For the text-containing cell, return its midpoint in [X, Y] coordinate format. 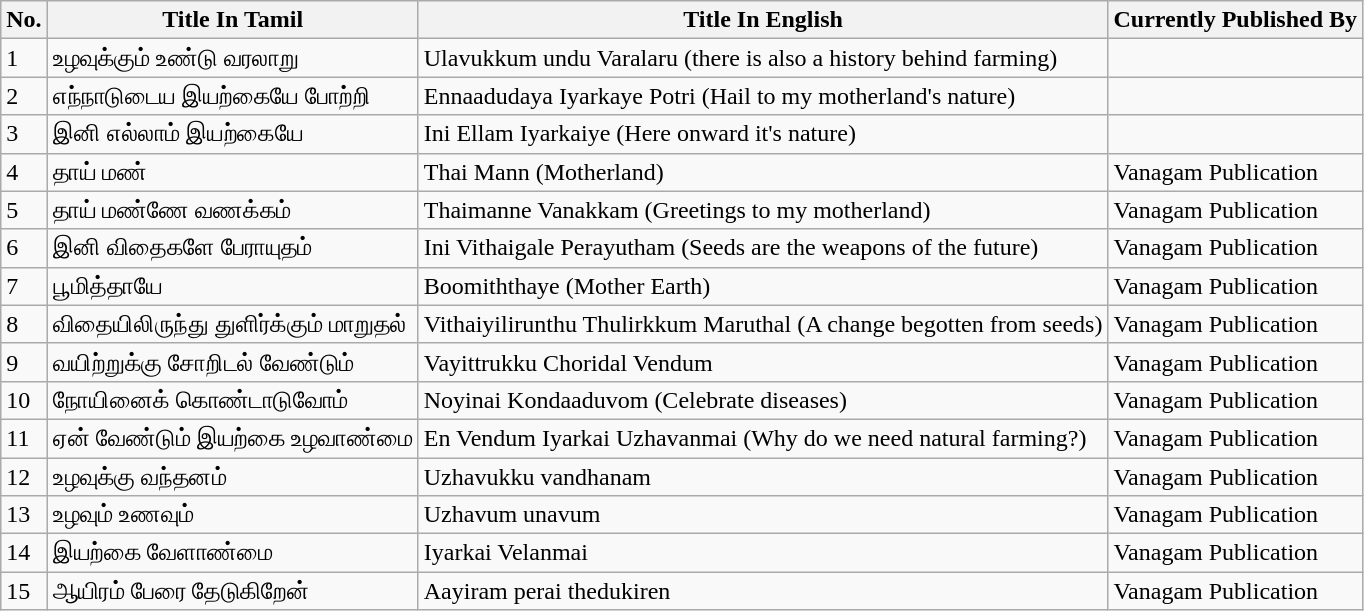
ஏன் வேண்டும் இயற்கை உழவாண்மை [232, 438]
3 [24, 134]
இயற்கை வேளாண்மை [232, 553]
Aayiram perai thedukiren [763, 591]
4 [24, 172]
8 [24, 324]
ஆயிரம் பேரை தேடுகிறேன் [232, 591]
பூமித்தாயே [232, 286]
Ennaadudaya Iyarkaye Potri (Hail to my motherland's nature) [763, 96]
Iyarkai Velanmai [763, 553]
En Vendum Iyarkai Uzhavanmai (Why do we need natural farming?) [763, 438]
5 [24, 210]
Ini Ellam Iyarkaiye (Here onward it's nature) [763, 134]
Noyinai Kondaaduvom (Celebrate diseases) [763, 400]
உழவும் உணவும் [232, 515]
Vithaiyilirunthu Thulirkkum Maruthal (A change begotten from seeds) [763, 324]
14 [24, 553]
10 [24, 400]
Boomiththaye (Mother Earth) [763, 286]
வயிற்றுக்கு சோறிடல் வேண்டும் [232, 362]
Title In Tamil [232, 20]
எந்நாடுடைய இயற்கையே போற்றி [232, 96]
7 [24, 286]
Ulavukkum undu Varalaru (there is also a history behind farming) [763, 58]
தாய் மண்ணே வணக்கம் [232, 210]
Uzhavum unavum [763, 515]
11 [24, 438]
உழவுக்கும் உண்டு வரலாறு [232, 58]
Uzhavukku vandhanam [763, 477]
Currently Published By [1236, 20]
உழவுக்கு வந்தனம் [232, 477]
இனி விதைகளே பேராயுதம் [232, 248]
12 [24, 477]
இனி எல்லாம் இயற்கையே [232, 134]
9 [24, 362]
தாய் மண் [232, 172]
Vayittrukku Choridal Vendum [763, 362]
விதையிலிருந்து துளிர்க்கும் மாறுதல் [232, 324]
13 [24, 515]
Thaimanne Vanakkam (Greetings to my motherland) [763, 210]
6 [24, 248]
Title In English [763, 20]
15 [24, 591]
நோயினைக் கொண்டாடுவோம் [232, 400]
1 [24, 58]
2 [24, 96]
Thai Mann (Motherland) [763, 172]
Ini Vithaigale Perayutham (Seeds are the weapons of the future) [763, 248]
No. [24, 20]
